Capture the cell that displays the provided text and extract its (x, y) central coordinate. 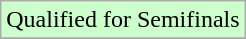
Qualified for Semifinals (123, 20)
